For the text-containing cell, return its midpoint in [X, Y] coordinate format. 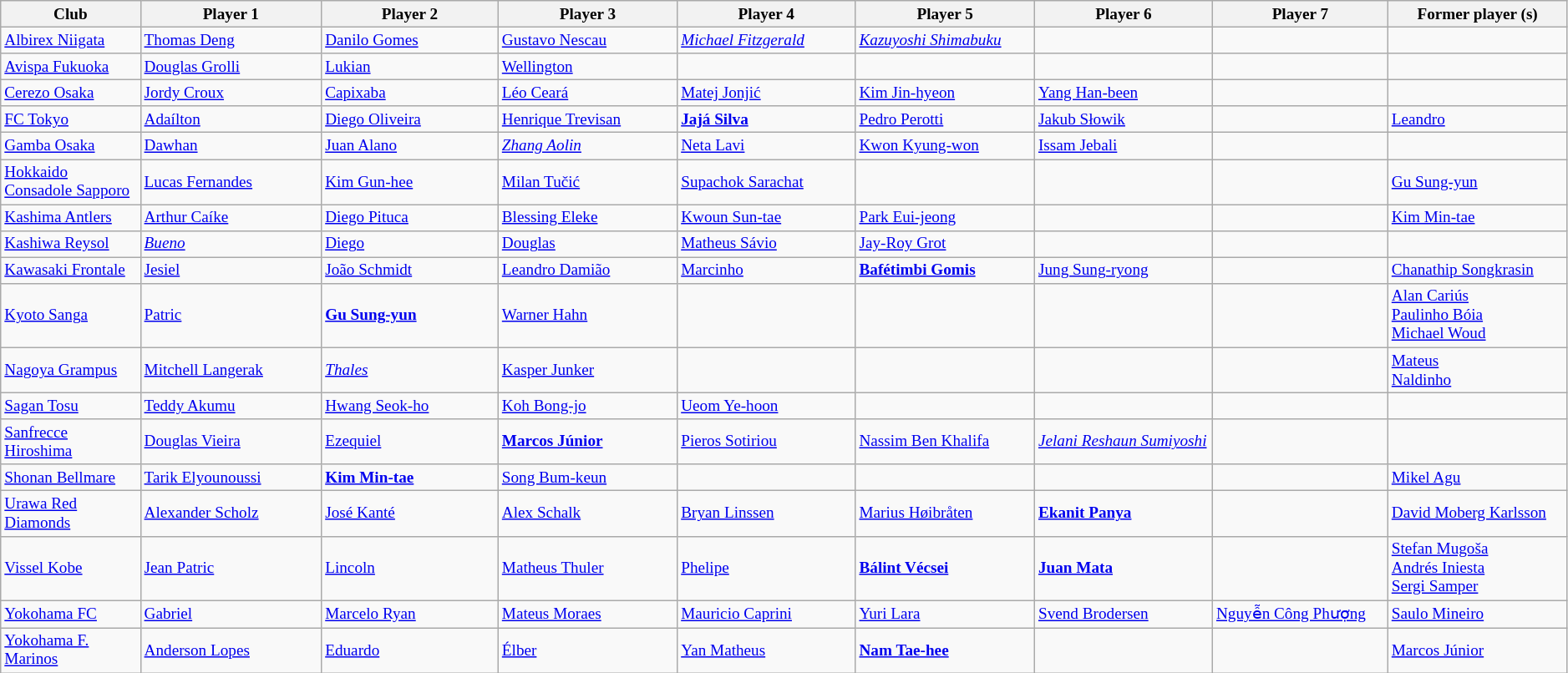
Yokohama F. Marinos [70, 650]
Sagan Tosu [70, 406]
Juan Mata [1123, 568]
Kwon Kyung-won [945, 146]
Mauricio Caprini [767, 613]
Pieros Sotiriou [767, 442]
Yuri Lara [945, 613]
Yan Matheus [767, 650]
Élber [587, 650]
Mateus Naldinho [1477, 370]
Jung Sung-ryong [1123, 271]
Jay-Roy Grot [945, 244]
Michael Fitzgerald [767, 40]
Ueom Ye-hoon [767, 406]
Jordy Croux [231, 93]
Anderson Lopes [231, 650]
Park Eui-jeong [945, 218]
Lukian [410, 67]
José Kanté [410, 514]
Kazuyoshi Shimabuku [945, 40]
Jajá Silva [767, 119]
Albirex Niigata [70, 40]
Leandro Damião [587, 271]
Matheus Sávio [767, 244]
Henrique Trevisan [587, 119]
João Schmidt [410, 271]
Urawa Red Diamonds [70, 514]
Léo Ceará [587, 93]
Alexander Scholz [231, 514]
Club [70, 14]
Player 7 [1300, 14]
Svend Brodersen [1123, 613]
Nam Tae-hee [945, 650]
Chanathip Songkrasin [1477, 271]
Player 6 [1123, 14]
Saulo Mineiro [1477, 613]
Diego Oliveira [410, 119]
Avispa Fukuoka [70, 67]
Kashiwa Reysol [70, 244]
Dawhan [231, 146]
Pedro Perotti [945, 119]
Douglas [587, 244]
Kashima Antlers [70, 218]
Thales [410, 370]
Mitchell Langerak [231, 370]
Jean Patric [231, 568]
Nguyễn Công Phượng [1300, 613]
Patric [231, 316]
Player 1 [231, 14]
Player 4 [767, 14]
Shonan Bellmare [70, 478]
Diego [410, 244]
Mikel Agu [1477, 478]
Gabriel [231, 613]
Cerezo Osaka [70, 93]
Former player (s) [1477, 14]
Gustavo Nescau [587, 40]
Kyoto Sanga [70, 316]
Issam Jebali [1123, 146]
Teddy Akumu [231, 406]
Wellington [587, 67]
Gamba Osaka [70, 146]
Blessing Eleke [587, 218]
Eduardo [410, 650]
Marcelo Ryan [410, 613]
Douglas Vieira [231, 442]
Yang Han-been [1123, 93]
Douglas Grolli [231, 67]
Mateus Moraes [587, 613]
Vissel Kobe [70, 568]
Kwoun Sun-tae [767, 218]
Jesiel [231, 271]
Juan Alano [410, 146]
Kim Gun-hee [410, 181]
Matheus Thuler [587, 568]
David Moberg Karlsson [1477, 514]
Hwang Seok-ho [410, 406]
FC Tokyo [70, 119]
Kawasaki Frontale [70, 271]
Bueno [231, 244]
Bálint Vécsei [945, 568]
Supachok Sarachat [767, 181]
Marius Høibråten [945, 514]
Nassim Ben Khalifa [945, 442]
Marcinho [767, 271]
Arthur Caíke [231, 218]
Matej Jonjić [767, 93]
Zhang Aolin [587, 146]
Leandro [1477, 119]
Hokkaido Consadole Sapporo [70, 181]
Phelipe [767, 568]
Alex Schalk [587, 514]
Danilo Gomes [410, 40]
Tarik Elyounoussi [231, 478]
Song Bum-keun [587, 478]
Alan Cariús Paulinho Bóia Michael Woud [1477, 316]
Milan Tučić [587, 181]
Player 3 [587, 14]
Diego Pituca [410, 218]
Yokohama FC [70, 613]
Warner Hahn [587, 316]
Kasper Junker [587, 370]
Player 5 [945, 14]
Ekanit Panya [1123, 514]
Adaílton [231, 119]
Jakub Słowik [1123, 119]
Neta Lavi [767, 146]
Thomas Deng [231, 40]
Capixaba [410, 93]
Kim Jin-hyeon [945, 93]
Nagoya Grampus [70, 370]
Stefan Mugoša Andrés Iniesta Sergi Samper [1477, 568]
Lucas Fernandes [231, 181]
Bryan Linssen [767, 514]
Ezequiel [410, 442]
Lincoln [410, 568]
Koh Bong-jo [587, 406]
Jelani Reshaun Sumiyoshi [1123, 442]
Bafétimbi Gomis [945, 271]
Sanfrecce Hiroshima [70, 442]
Player 2 [410, 14]
